Return [X, Y] of the center of cell containing provided text 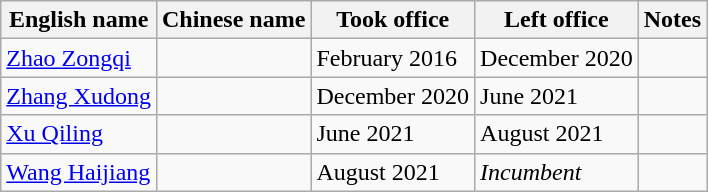
Notes [672, 20]
Chinese name [233, 20]
Took office [393, 20]
Xu Qiling [79, 134]
Zhang Xudong [79, 96]
Incumbent [557, 172]
Zhao Zongqi [79, 58]
Wang Haijiang [79, 172]
Left office [557, 20]
February 2016 [393, 58]
English name [79, 20]
